Return the [X, Y] coordinate for the center point of the cell that contains the specified text.  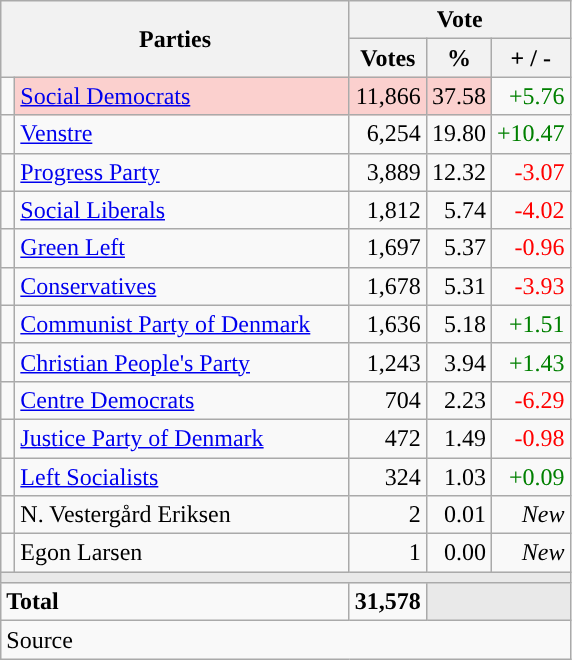
1,678 [388, 286]
+1.51 [530, 324]
19.80 [458, 134]
1.49 [458, 438]
Social Democrats [182, 96]
Progress Party [182, 172]
12.32 [458, 172]
Parties [176, 39]
Venstre [182, 134]
Conservatives [182, 286]
0.01 [458, 515]
-4.02 [530, 210]
1 [388, 553]
+ / - [530, 58]
0.00 [458, 553]
5.37 [458, 248]
472 [388, 438]
3.94 [458, 362]
% [458, 58]
1.03 [458, 477]
Source [286, 640]
Votes [388, 58]
3,889 [388, 172]
5.18 [458, 324]
31,578 [388, 602]
Total [176, 602]
Left Socialists [182, 477]
+5.76 [530, 96]
Centre Democrats [182, 400]
1,697 [388, 248]
Christian People's Party [182, 362]
5.31 [458, 286]
2.23 [458, 400]
6,254 [388, 134]
Social Liberals [182, 210]
-3.93 [530, 286]
5.74 [458, 210]
1,243 [388, 362]
-6.29 [530, 400]
+1.43 [530, 362]
704 [388, 400]
-0.96 [530, 248]
1,636 [388, 324]
-3.07 [530, 172]
-0.98 [530, 438]
324 [388, 477]
Green Left [182, 248]
Egon Larsen [182, 553]
Justice Party of Denmark [182, 438]
+0.09 [530, 477]
+10.47 [530, 134]
2 [388, 515]
11,866 [388, 96]
N. Vestergård Eriksen [182, 515]
Communist Party of Denmark [182, 324]
1,812 [388, 210]
37.58 [458, 96]
Vote [460, 20]
